Identify which cell holds the provided text, then report its [X, Y] central coordinate. 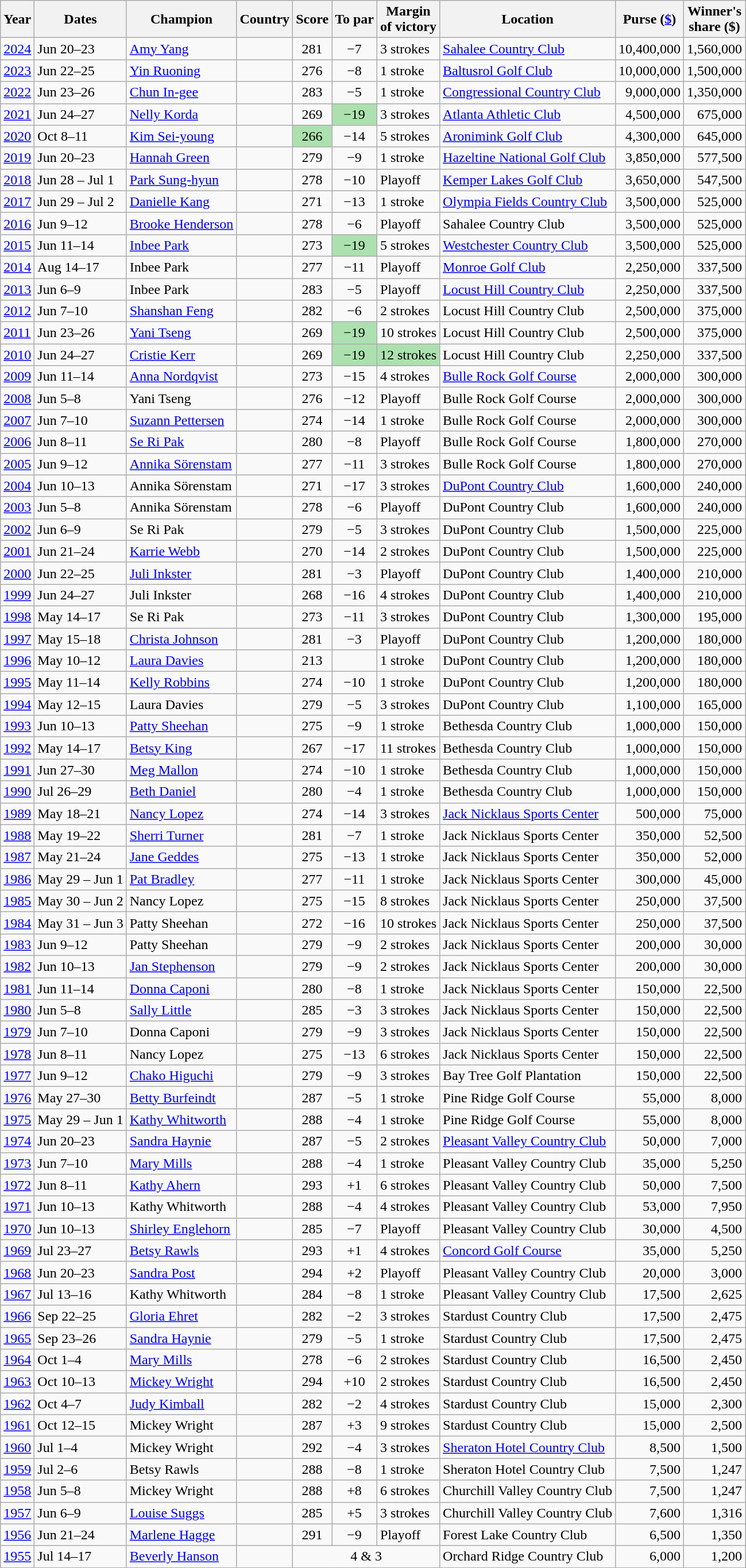
1,200 [714, 1557]
Marlene Hagge [181, 1535]
675,000 [714, 114]
3,650,000 [649, 180]
1975 [17, 1120]
195,000 [714, 617]
Oct 8–11 [80, 136]
Oct 12–15 [80, 1426]
Chun In-gee [181, 92]
2,625 [714, 1294]
Champion [181, 20]
Yin Ruoning [181, 71]
+8 [355, 1491]
1988 [17, 835]
Country [265, 20]
8 strokes [408, 901]
1972 [17, 1185]
272 [312, 923]
+2 [355, 1272]
Orchard Ridge Country Club [528, 1557]
1961 [17, 1426]
291 [312, 1535]
Hazeltine National Golf Club [528, 158]
1985 [17, 901]
Jul 23–27 [80, 1250]
2017 [17, 202]
1987 [17, 857]
Atlanta Athletic Club [528, 114]
Betsy King [181, 748]
4,500 [714, 1229]
Marginof victory [408, 20]
1992 [17, 748]
Westchester Country Club [528, 245]
Sherri Turner [181, 835]
May 21–24 [80, 857]
2000 [17, 573]
May 12–15 [80, 704]
Jane Geddes [181, 857]
1991 [17, 770]
Jun 29 – Jul 2 [80, 202]
2016 [17, 223]
Jul 1–4 [80, 1447]
Shanshan Feng [181, 311]
9 strokes [408, 1426]
10,000,000 [649, 71]
2008 [17, 398]
645,000 [714, 136]
+10 [355, 1382]
2013 [17, 289]
Location [528, 20]
Sep 23–26 [80, 1338]
2012 [17, 311]
1978 [17, 1054]
9,000,000 [649, 92]
Oct 1–4 [80, 1360]
May 15–18 [80, 639]
1983 [17, 944]
To par [355, 20]
Chako Higuchi [181, 1076]
1959 [17, 1469]
10,400,000 [649, 49]
Year [17, 20]
2004 [17, 486]
May 31 – Jun 3 [80, 923]
1964 [17, 1360]
2014 [17, 267]
Louise Suggs [181, 1513]
1968 [17, 1272]
Concord Golf Course [528, 1250]
Cristie Kerr [181, 355]
Anna Nordqvist [181, 377]
Winner'sshare ($) [714, 20]
1,350,000 [714, 92]
2001 [17, 551]
213 [312, 661]
2011 [17, 333]
2005 [17, 464]
May 18–21 [80, 814]
1990 [17, 792]
Karrie Webb [181, 551]
3,000 [714, 1272]
2006 [17, 442]
Hannah Green [181, 158]
2019 [17, 158]
11 strokes [408, 748]
1996 [17, 661]
Purse ($) [649, 20]
Jul 14–17 [80, 1557]
Meg Mallon [181, 770]
May 27–30 [80, 1098]
1969 [17, 1250]
1970 [17, 1229]
1974 [17, 1141]
Oct 10–13 [80, 1382]
1986 [17, 879]
Jul 2–6 [80, 1469]
Jul 26–29 [80, 792]
2003 [17, 508]
547,500 [714, 180]
7,000 [714, 1141]
1982 [17, 966]
2,500 [714, 1426]
266 [312, 136]
2,300 [714, 1404]
Judy Kimball [181, 1404]
Shirley Englehorn [181, 1229]
Beverly Hanson [181, 1557]
Dates [80, 20]
75,000 [714, 814]
1962 [17, 1404]
1958 [17, 1491]
52,000 [714, 857]
1963 [17, 1382]
2007 [17, 420]
May 19–22 [80, 835]
1977 [17, 1076]
Betty Burfeindt [181, 1098]
2002 [17, 529]
292 [312, 1447]
1995 [17, 683]
4 & 3 [366, 1557]
1960 [17, 1447]
1984 [17, 923]
52,500 [714, 835]
Olympia Fields Country Club [528, 202]
May 10–12 [80, 661]
1979 [17, 1032]
1971 [17, 1207]
Congressional Country Club [528, 92]
Brooke Henderson [181, 223]
7,950 [714, 1207]
Kelly Robbins [181, 683]
Monroe Golf Club [528, 267]
1998 [17, 617]
Nelly Korda [181, 114]
1,100,000 [649, 704]
2021 [17, 114]
Sandra Post [181, 1272]
1,300,000 [649, 617]
267 [312, 748]
2020 [17, 136]
May 11–14 [80, 683]
1994 [17, 704]
1966 [17, 1316]
Aronimink Golf Club [528, 136]
Kathy Ahern [181, 1185]
1973 [17, 1163]
Pat Bradley [181, 879]
1976 [17, 1098]
Sep 22–25 [80, 1316]
1,560,000 [714, 49]
1967 [17, 1294]
577,500 [714, 158]
Kim Sei-young [181, 136]
2022 [17, 92]
1,500 [714, 1447]
2024 [17, 49]
+5 [355, 1513]
+3 [355, 1426]
Christa Johnson [181, 639]
8,500 [649, 1447]
Amy Yang [181, 49]
Baltusrol Golf Club [528, 71]
1997 [17, 639]
Kemper Lakes Golf Club [528, 180]
Danielle Kang [181, 202]
2010 [17, 355]
2018 [17, 180]
45,000 [714, 879]
268 [312, 595]
165,000 [714, 704]
1,316 [714, 1513]
−12 [355, 398]
Park Sung-hyun [181, 180]
53,000 [649, 1207]
Sally Little [181, 1011]
3,850,000 [649, 158]
270 [312, 551]
6,000 [649, 1557]
1957 [17, 1513]
4,500,000 [649, 114]
Forest Lake Country Club [528, 1535]
Gloria Ehret [181, 1316]
6,500 [649, 1535]
1956 [17, 1535]
4,300,000 [649, 136]
Aug 14–17 [80, 267]
500,000 [649, 814]
Jun 27–30 [80, 770]
Bay Tree Golf Plantation [528, 1076]
7,600 [649, 1513]
284 [312, 1294]
Suzann Pettersen [181, 420]
Jul 13–16 [80, 1294]
1981 [17, 988]
1955 [17, 1557]
May 30 – Jun 2 [80, 901]
Score [312, 20]
1989 [17, 814]
1980 [17, 1011]
20,000 [649, 1272]
2015 [17, 245]
2009 [17, 377]
1965 [17, 1338]
Oct 4–7 [80, 1404]
Beth Daniel [181, 792]
1999 [17, 595]
Jun 28 – Jul 1 [80, 180]
1,350 [714, 1535]
Jan Stephenson [181, 966]
12 strokes [408, 355]
1993 [17, 726]
2023 [17, 71]
